Find where the given text appears and provide that cell's center as [X, Y] coordinate. 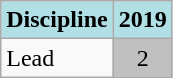
Lead [57, 58]
2019 [142, 20]
2 [142, 58]
Discipline [57, 20]
